Provide the [X, Y] coordinate of the cell's center where the given text is located.  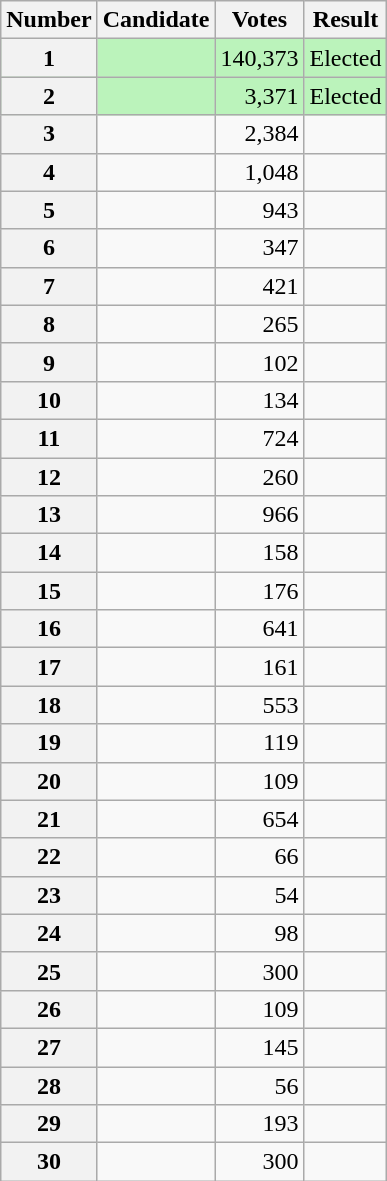
Number [49, 20]
56 [260, 1085]
22 [49, 857]
966 [260, 515]
134 [260, 400]
8 [49, 324]
26 [49, 1009]
16 [49, 629]
66 [260, 857]
724 [260, 438]
24 [49, 933]
140,373 [260, 58]
3 [49, 134]
176 [260, 591]
54 [260, 895]
17 [49, 667]
98 [260, 933]
2,384 [260, 134]
13 [49, 515]
193 [260, 1124]
421 [260, 286]
29 [49, 1124]
1,048 [260, 172]
20 [49, 781]
265 [260, 324]
23 [49, 895]
28 [49, 1085]
6 [49, 248]
553 [260, 705]
9 [49, 362]
3,371 [260, 96]
641 [260, 629]
Candidate [156, 20]
Result [346, 20]
4 [49, 172]
14 [49, 553]
Votes [260, 20]
11 [49, 438]
119 [260, 743]
158 [260, 553]
30 [49, 1162]
27 [49, 1047]
1 [49, 58]
943 [260, 210]
145 [260, 1047]
161 [260, 667]
18 [49, 705]
654 [260, 819]
2 [49, 96]
7 [49, 286]
21 [49, 819]
5 [49, 210]
102 [260, 362]
260 [260, 477]
347 [260, 248]
19 [49, 743]
10 [49, 400]
25 [49, 971]
12 [49, 477]
15 [49, 591]
